Extract the (x, y) coordinate from the center of the cell holding the provided text.  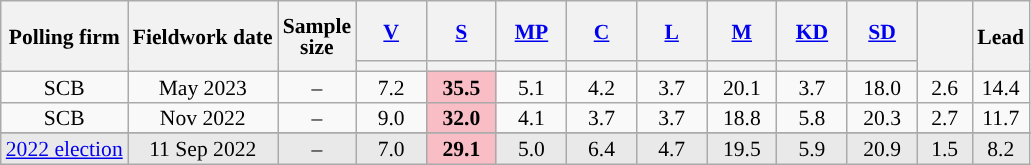
KD (812, 31)
8.2 (1000, 150)
6.4 (601, 150)
Fieldwork date (203, 36)
2.6 (944, 86)
5.8 (812, 118)
Polling firm (64, 36)
18.8 (742, 118)
2.7 (944, 118)
Nov 2022 (203, 118)
4.1 (531, 118)
V (391, 31)
SD (882, 31)
11.7 (1000, 118)
M (742, 31)
35.5 (461, 86)
14.4 (1000, 86)
5.1 (531, 86)
20.3 (882, 118)
19.5 (742, 150)
32.0 (461, 118)
4.2 (601, 86)
1.5 (944, 150)
18.0 (882, 86)
20.1 (742, 86)
9.0 (391, 118)
Lead (1000, 36)
L (672, 31)
5.9 (812, 150)
7.2 (391, 86)
May 2023 (203, 86)
20.9 (882, 150)
2022 election (64, 150)
S (461, 31)
11 Sep 2022 (203, 150)
7.0 (391, 150)
4.7 (672, 150)
29.1 (461, 150)
MP (531, 31)
5.0 (531, 150)
Samplesize (317, 36)
C (601, 31)
